For the text-containing cell, return its midpoint in [X, Y] coordinate format. 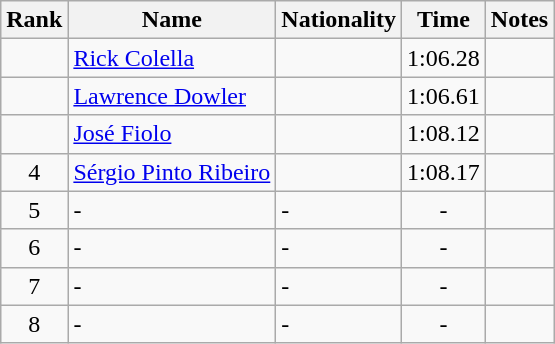
Name [172, 20]
6 [34, 248]
1:06.28 [444, 58]
Lawrence Dowler [172, 96]
1:08.17 [444, 172]
Nationality [339, 20]
1:08.12 [444, 134]
Rank [34, 20]
1:06.61 [444, 96]
Rick Colella [172, 58]
Notes [519, 20]
5 [34, 210]
4 [34, 172]
8 [34, 324]
Sérgio Pinto Ribeiro [172, 172]
José Fiolo [172, 134]
7 [34, 286]
Time [444, 20]
